Return the [X, Y] coordinate for the center point of the cell that contains the specified text.  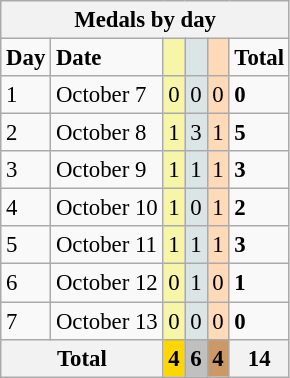
October 7 [107, 95]
7 [26, 321]
October 11 [107, 245]
Date [107, 58]
October 8 [107, 133]
October 13 [107, 321]
14 [259, 358]
October 10 [107, 208]
Medals by day [146, 20]
Day [26, 58]
October 9 [107, 170]
October 12 [107, 283]
